Find where the given text appears and provide that cell's center as (x, y) coordinate. 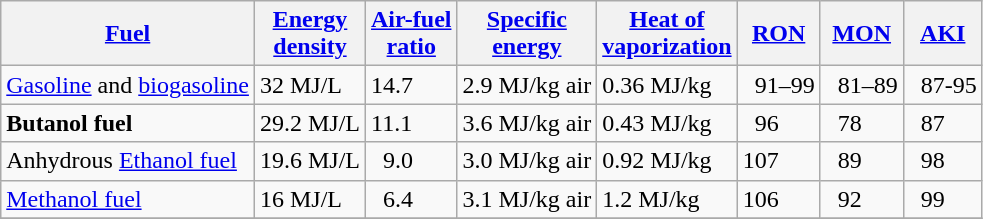
98 (942, 161)
19.6 MJ/L (310, 161)
9.0 (412, 161)
Fuel (128, 34)
14.7 (412, 85)
32 MJ/L (310, 85)
11.1 (412, 123)
81–89 (862, 85)
16 MJ/L (310, 199)
MON (862, 34)
91–99 (778, 85)
Specificenergy (527, 34)
89 (862, 161)
99 (942, 199)
0.43 MJ/kg (667, 123)
Heat ofvaporization (667, 34)
Energydensity (310, 34)
RON (778, 34)
Anhydrous Ethanol fuel (128, 161)
3.6 MJ/kg air (527, 123)
Gasoline and biogasoline (128, 85)
92 (862, 199)
96 (778, 123)
0.36 MJ/kg (667, 85)
AKI (942, 34)
29.2 MJ/L (310, 123)
107 (778, 161)
1.2 MJ/kg (667, 199)
87 (942, 123)
2.9 MJ/kg air (527, 85)
Butanol fuel (128, 123)
6.4 (412, 199)
106 (778, 199)
Air-fuelratio (412, 34)
Methanol fuel (128, 199)
3.1 MJ/kg air (527, 199)
3.0 MJ/kg air (527, 161)
87-95 (942, 85)
78 (862, 123)
0.92 MJ/kg (667, 161)
